Return the (X, Y) coordinate for the center point of the cell that contains the specified text.  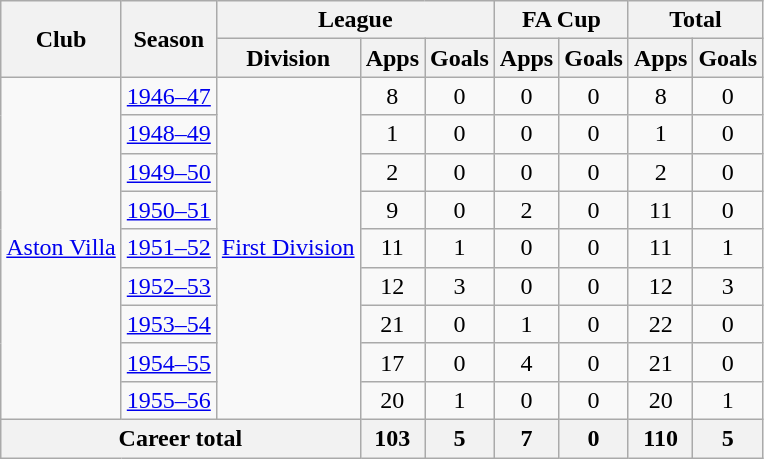
9 (392, 210)
7 (526, 438)
FA Cup (561, 20)
1954–55 (168, 362)
1946–47 (168, 96)
22 (660, 324)
1951–52 (168, 248)
103 (392, 438)
1948–49 (168, 134)
Division (288, 58)
1955–56 (168, 400)
1953–54 (168, 324)
Club (62, 39)
Total (695, 20)
Career total (180, 438)
1950–51 (168, 210)
Season (168, 39)
League (355, 20)
First Division (288, 248)
1949–50 (168, 172)
110 (660, 438)
4 (526, 362)
17 (392, 362)
Aston Villa (62, 248)
1952–53 (168, 286)
